Determine the (x, y) coordinate at the center of the cell enclosing the given text.  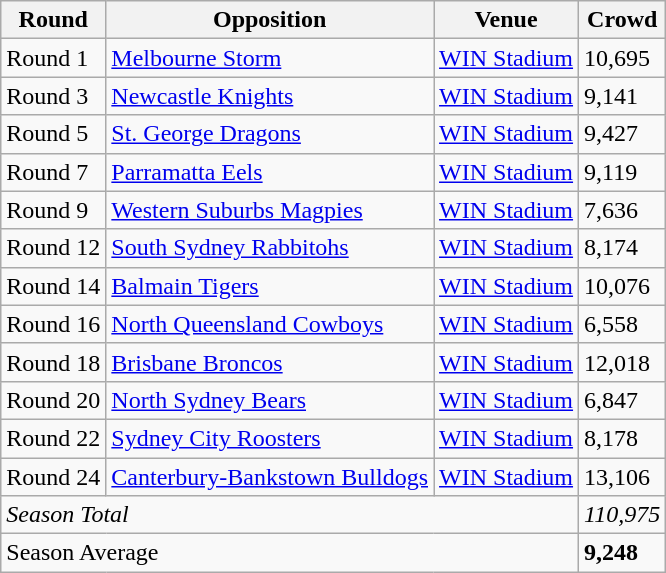
Crowd (622, 20)
Round 14 (54, 286)
Opposition (270, 20)
St. George Dragons (270, 134)
Parramatta Eels (270, 172)
9,119 (622, 172)
Round (54, 20)
South Sydney Rabbitohs (270, 248)
Round 7 (54, 172)
Round 3 (54, 96)
110,975 (622, 515)
Balmain Tigers (270, 286)
Canterbury-Bankstown Bulldogs (270, 477)
12,018 (622, 362)
9,427 (622, 134)
6,847 (622, 400)
Newcastle Knights (270, 96)
North Sydney Bears (270, 400)
Round 5 (54, 134)
7,636 (622, 210)
Venue (506, 20)
Melbourne Storm (270, 58)
Round 18 (54, 362)
Round 20 (54, 400)
Round 24 (54, 477)
Brisbane Broncos (270, 362)
8,178 (622, 438)
10,076 (622, 286)
Round 16 (54, 324)
13,106 (622, 477)
Round 12 (54, 248)
8,174 (622, 248)
North Queensland Cowboys (270, 324)
Round 9 (54, 210)
9,248 (622, 553)
6,558 (622, 324)
10,695 (622, 58)
Western Suburbs Magpies (270, 210)
9,141 (622, 96)
Round 1 (54, 58)
Sydney City Roosters (270, 438)
Round 22 (54, 438)
Season Total (290, 515)
Season Average (290, 553)
